Return the (X, Y) coordinate for the center point of the cell that contains the specified text.  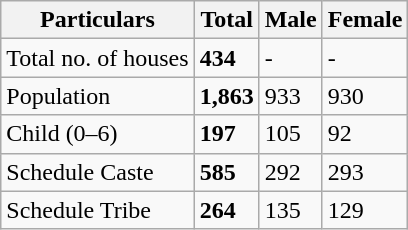
129 (365, 210)
135 (290, 210)
92 (365, 134)
197 (226, 134)
Schedule Tribe (98, 210)
Total (226, 20)
Particulars (98, 20)
Male (290, 20)
Schedule Caste (98, 172)
Female (365, 20)
585 (226, 172)
930 (365, 96)
105 (290, 134)
Total no. of houses (98, 58)
Population (98, 96)
292 (290, 172)
933 (290, 96)
264 (226, 210)
Child (0–6) (98, 134)
293 (365, 172)
434 (226, 58)
1,863 (226, 96)
